Identify which cell holds the provided text, then report its (X, Y) central coordinate. 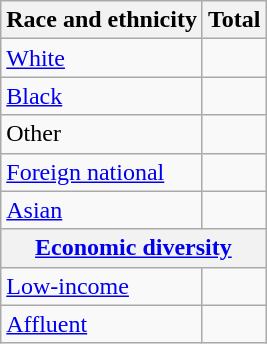
Low-income (102, 286)
Race and ethnicity (102, 20)
Black (102, 96)
Total (234, 20)
Asian (102, 210)
White (102, 58)
Foreign national (102, 172)
Economic diversity (134, 248)
Other (102, 134)
Affluent (102, 324)
